Output the [X, Y] coordinate of the center of the cell containing the given text.  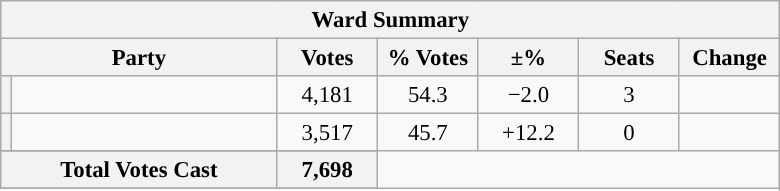
7,698 [328, 170]
Ward Summary [390, 20]
Votes [328, 58]
±% [528, 58]
54.3 [428, 95]
Seats [630, 58]
−2.0 [528, 95]
45.7 [428, 133]
0 [630, 133]
3 [630, 95]
4,181 [328, 95]
Total Votes Cast [139, 170]
Change [730, 58]
Party [139, 58]
+12.2 [528, 133]
3,517 [328, 133]
% Votes [428, 58]
